Return (X, Y) of the center of cell containing provided text 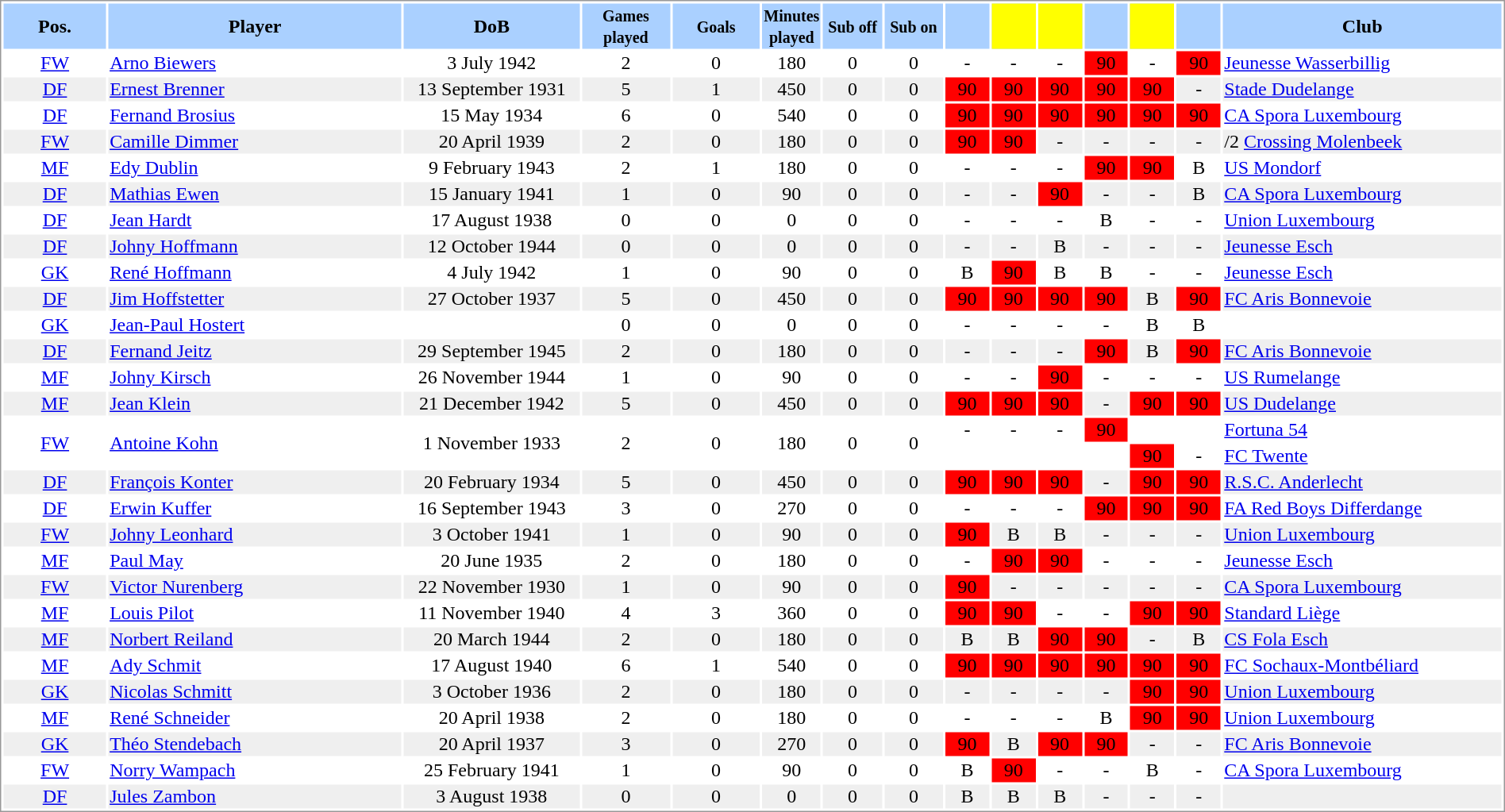
FC Twente (1362, 456)
Victor Nurenberg (256, 587)
20 April 1938 (492, 718)
FC Sochaux-Montbéliard (1362, 666)
Player (256, 25)
US Dudelange (1362, 404)
17 August 1940 (492, 666)
11 November 1940 (492, 614)
Ady Schmit (256, 666)
Jean Hardt (256, 220)
Pos. (54, 25)
François Konter (256, 482)
4 July 1942 (492, 272)
20 April 1939 (492, 142)
Norry Wampach (256, 771)
Jean Klein (256, 404)
Jean-Paul Hostert (256, 325)
Goals (716, 25)
22 November 1930 (492, 587)
R.S.C. Anderlecht (1362, 482)
FA Red Boys Differdange (1362, 509)
Louis Pilot (256, 614)
15 January 1941 (492, 194)
9 February 1943 (492, 167)
21 December 1942 (492, 404)
Erwin Kuffer (256, 509)
Arno Biewers (256, 63)
3 July 1942 (492, 63)
16 September 1943 (492, 509)
25 February 1941 (492, 771)
Standard Liège (1362, 614)
Johny Hoffmann (256, 247)
DoB (492, 25)
20 April 1937 (492, 744)
US Rumelange (1362, 377)
Mathias Ewen (256, 194)
Johny Kirsch (256, 377)
26 November 1944 (492, 377)
/2 Crossing Molenbeek (1362, 142)
3 August 1938 (492, 796)
Paul May (256, 561)
Jules Zambon (256, 796)
Antoine Kohn (256, 443)
Club (1362, 25)
Jim Hoffstetter (256, 299)
3 October 1936 (492, 691)
29 September 1945 (492, 352)
Sub off (853, 25)
Théo Stendebach (256, 744)
US Mondorf (1362, 167)
Stade Dudelange (1362, 90)
20 March 1944 (492, 639)
20 February 1934 (492, 482)
Gamesplayed (625, 25)
4 (625, 614)
Nicolas Schmitt (256, 691)
360 (791, 614)
Sub on (914, 25)
Fortuna 54 (1362, 429)
13 September 1931 (492, 90)
Jeunesse Wasserbillig (1362, 63)
1 November 1933 (492, 443)
3 October 1941 (492, 534)
René Hoffmann (256, 272)
René Schneider (256, 718)
Minutesplayed (791, 25)
20 June 1935 (492, 561)
15 May 1934 (492, 115)
12 October 1944 (492, 247)
17 August 1938 (492, 220)
Fernand Jeitz (256, 352)
Ernest Brenner (256, 90)
Norbert Reiland (256, 639)
Camille Dimmer (256, 142)
27 October 1937 (492, 299)
CS Fola Esch (1362, 639)
Fernand Brosius (256, 115)
Edy Dublin (256, 167)
Johny Leonhard (256, 534)
